Output the [x, y] coordinate of the center of the cell containing the given text.  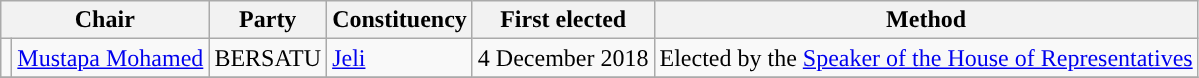
4 December 2018 [563, 58]
Elected by the Speaker of the House of Representatives [926, 58]
Constituency [400, 20]
Party [268, 20]
Method [926, 20]
First elected [563, 20]
BERSATU [268, 58]
Chair [105, 20]
Mustapa Mohamed [110, 58]
Jeli [400, 58]
